Locate the cell with the specified text and output its (X, Y) center coordinate. 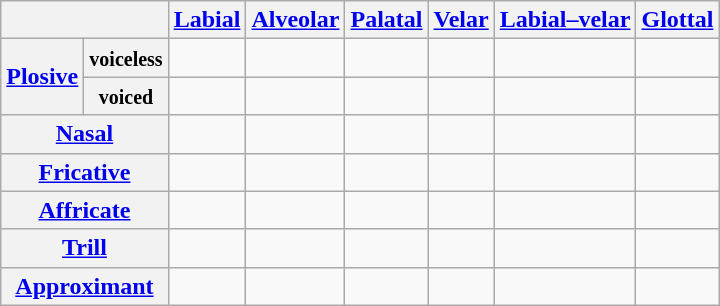
voiceless (126, 58)
Palatal (386, 20)
Fricative (84, 172)
Labial (207, 20)
Labial–velar (565, 20)
Plosive (42, 77)
Alveolar (296, 20)
Approximant (84, 286)
Trill (84, 248)
Affricate (84, 210)
Velar (461, 20)
Nasal (84, 134)
voiced (126, 96)
Glottal (678, 20)
